Return (X, Y) of the center of cell containing provided text 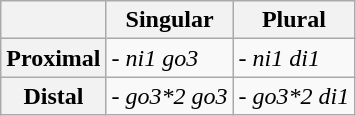
Plural (294, 20)
Proximal (54, 58)
- ni1 di1 (294, 58)
Singular (170, 20)
- ni1 go3 (170, 58)
Distal (54, 96)
- go3*2 go3 (170, 96)
- go3*2 di1 (294, 96)
